Find where the given text appears and provide that cell's center as [x, y] coordinate. 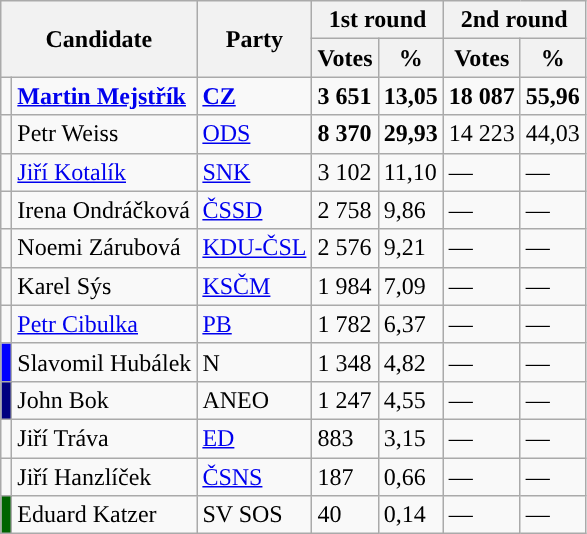
9,86 [410, 210]
9,21 [410, 248]
0,14 [410, 515]
ČSSD [254, 210]
ANEO [254, 400]
3,15 [410, 438]
1 247 [345, 400]
2 758 [345, 210]
13,05 [410, 96]
KSČM [254, 286]
6,37 [410, 324]
3 102 [345, 172]
1 782 [345, 324]
1 348 [345, 362]
1 984 [345, 286]
PB [254, 324]
Irena Ondráčková [104, 210]
Eduard Katzer [104, 515]
ČSNS [254, 477]
18 087 [482, 96]
55,96 [552, 96]
29,93 [410, 134]
1st round [378, 20]
4,82 [410, 362]
SNK [254, 172]
187 [345, 477]
Candidate [99, 39]
3 651 [345, 96]
4,55 [410, 400]
0,66 [410, 477]
44,03 [552, 134]
Jiří Hanzlíček [104, 477]
Petr Cibulka [104, 324]
N [254, 362]
ED [254, 438]
Noemi Zárubová [104, 248]
883 [345, 438]
CZ [254, 96]
Petr Weiss [104, 134]
14 223 [482, 134]
SV SOS [254, 515]
Jiří Tráva [104, 438]
7,09 [410, 286]
Karel Sýs [104, 286]
8 370 [345, 134]
2 576 [345, 248]
Martin Mejstřík [104, 96]
ODS [254, 134]
40 [345, 515]
Party [254, 39]
11,10 [410, 172]
KDU-ČSL [254, 248]
Jiří Kotalík [104, 172]
Slavomil Hubálek [104, 362]
2nd round [514, 20]
John Bok [104, 400]
